Find where the given text appears and provide that cell's center as (x, y) coordinate. 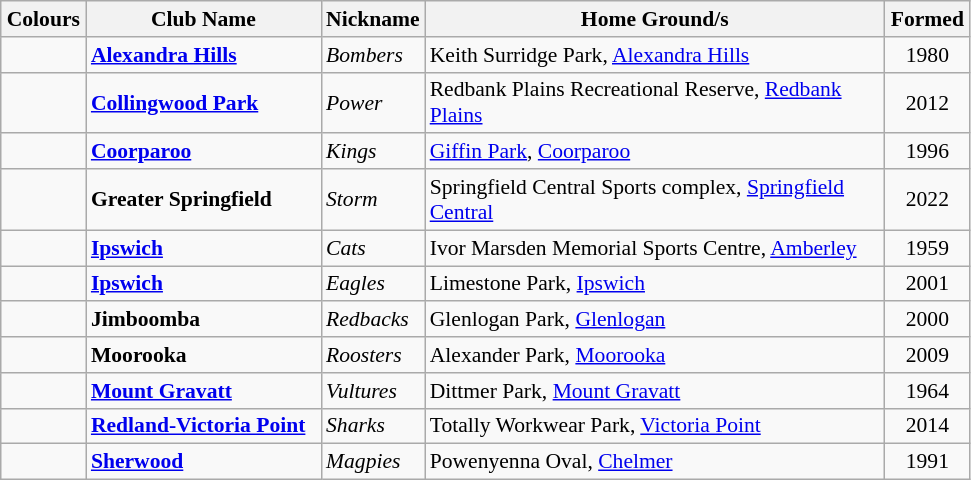
Vultures (373, 391)
1959 (928, 248)
Powenyenna Oval, Chelmer (655, 462)
Power (373, 102)
Springfield Central Sports complex, Springfield Central (655, 200)
Bombers (373, 55)
2001 (928, 284)
2012 (928, 102)
1996 (928, 152)
Greater Springfield (204, 200)
Glenlogan Park, Glenlogan (655, 320)
Coorparoo (204, 152)
2014 (928, 426)
Eagles (373, 284)
Kings (373, 152)
Alexandra Hills (204, 55)
Jimboomba (204, 320)
Nickname (373, 19)
Giffin Park, Coorparoo (655, 152)
Mount Gravatt (204, 391)
Storm (373, 200)
Alexander Park, Moorooka (655, 355)
Formed (928, 19)
Redbank Plains Recreational Reserve, Redbank Plains (655, 102)
Roosters (373, 355)
Dittmer Park, Mount Gravatt (655, 391)
Redbacks (373, 320)
Colours (44, 19)
Sherwood (204, 462)
Totally Workwear Park, Victoria Point (655, 426)
2000 (928, 320)
2022 (928, 200)
Cats (373, 248)
1980 (928, 55)
Magpies (373, 462)
Club Name (204, 19)
1964 (928, 391)
Sharks (373, 426)
1991 (928, 462)
Limestone Park, Ipswich (655, 284)
Home Ground/s (655, 19)
Keith Surridge Park, Alexandra Hills (655, 55)
Moorooka (204, 355)
Ivor Marsden Memorial Sports Centre, Amberley (655, 248)
Redland-Victoria Point (204, 426)
2009 (928, 355)
Collingwood Park (204, 102)
